For the text-containing cell, return its midpoint in (X, Y) coordinate format. 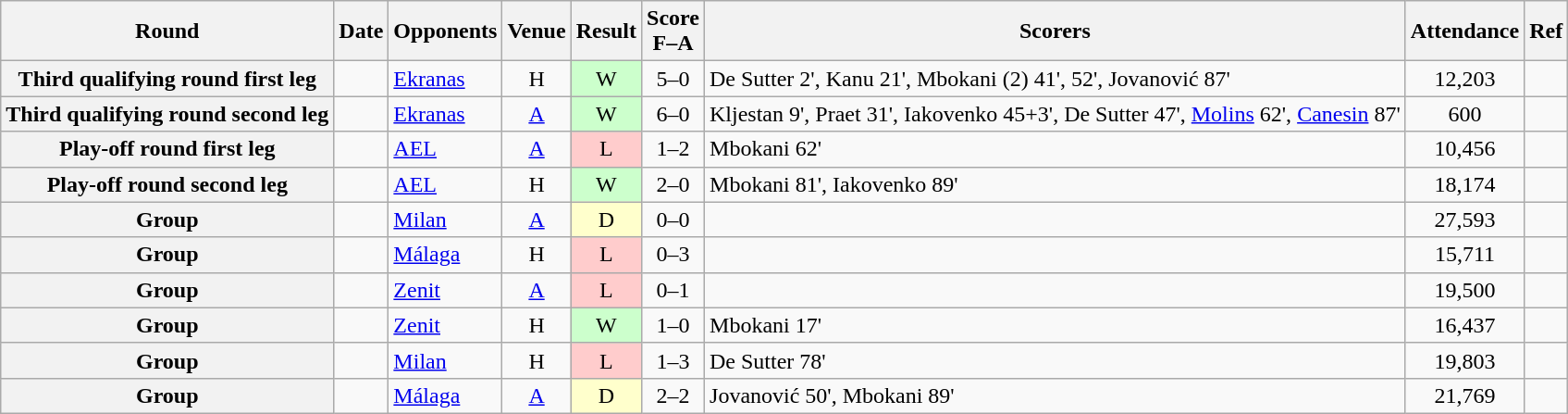
Result (606, 31)
Mbokani 17' (1056, 325)
1–0 (673, 325)
2–0 (673, 184)
10,456 (1464, 149)
Jovanović 50', Mbokani 89' (1056, 395)
27,593 (1464, 220)
1–3 (673, 360)
De Sutter 78' (1056, 360)
Scorers (1056, 31)
Third qualifying round first leg (167, 79)
De Sutter 2', Kanu 21', Mbokani (2) 41', 52', Jovanović 87' (1056, 79)
ScoreF–A (673, 31)
16,437 (1464, 325)
Mbokani 81', Iakovenko 89' (1056, 184)
5–0 (673, 79)
Mbokani 62' (1056, 149)
1–2 (673, 149)
Kljestan 9', Praet 31', Iakovenko 45+3', De Sutter 47', Molins 62', Canesin 87' (1056, 114)
Date (361, 31)
Opponents (446, 31)
2–2 (673, 395)
15,711 (1464, 255)
18,174 (1464, 184)
Play-off round first leg (167, 149)
19,803 (1464, 360)
19,500 (1464, 290)
600 (1464, 114)
Attendance (1464, 31)
Play-off round second leg (167, 184)
21,769 (1464, 395)
Third qualifying round second leg (167, 114)
Venue (537, 31)
Ref (1547, 31)
0–1 (673, 290)
0–0 (673, 220)
0–3 (673, 255)
6–0 (673, 114)
12,203 (1464, 79)
Round (167, 31)
